Capture the cell that displays the provided text and extract its (x, y) central coordinate. 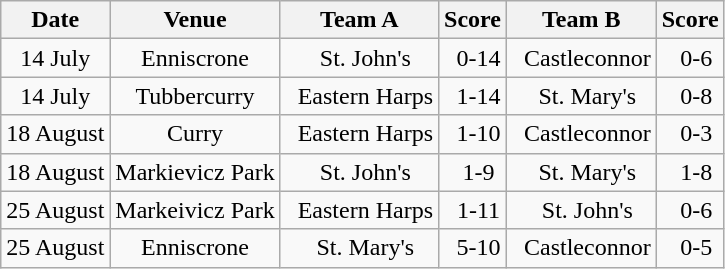
Tubbercurry (195, 96)
Markeivicz Park (195, 210)
0-5 (690, 248)
5-10 (473, 248)
Venue (195, 20)
1-11 (473, 210)
Curry (195, 134)
Markievicz Park (195, 172)
0-8 (690, 96)
Team B (581, 20)
1-10 (473, 134)
Date (56, 20)
1-8 (690, 172)
Team A (359, 20)
0-3 (690, 134)
1-14 (473, 96)
1-9 (473, 172)
0-14 (473, 58)
